Capture the cell that displays the provided text and extract its [X, Y] central coordinate. 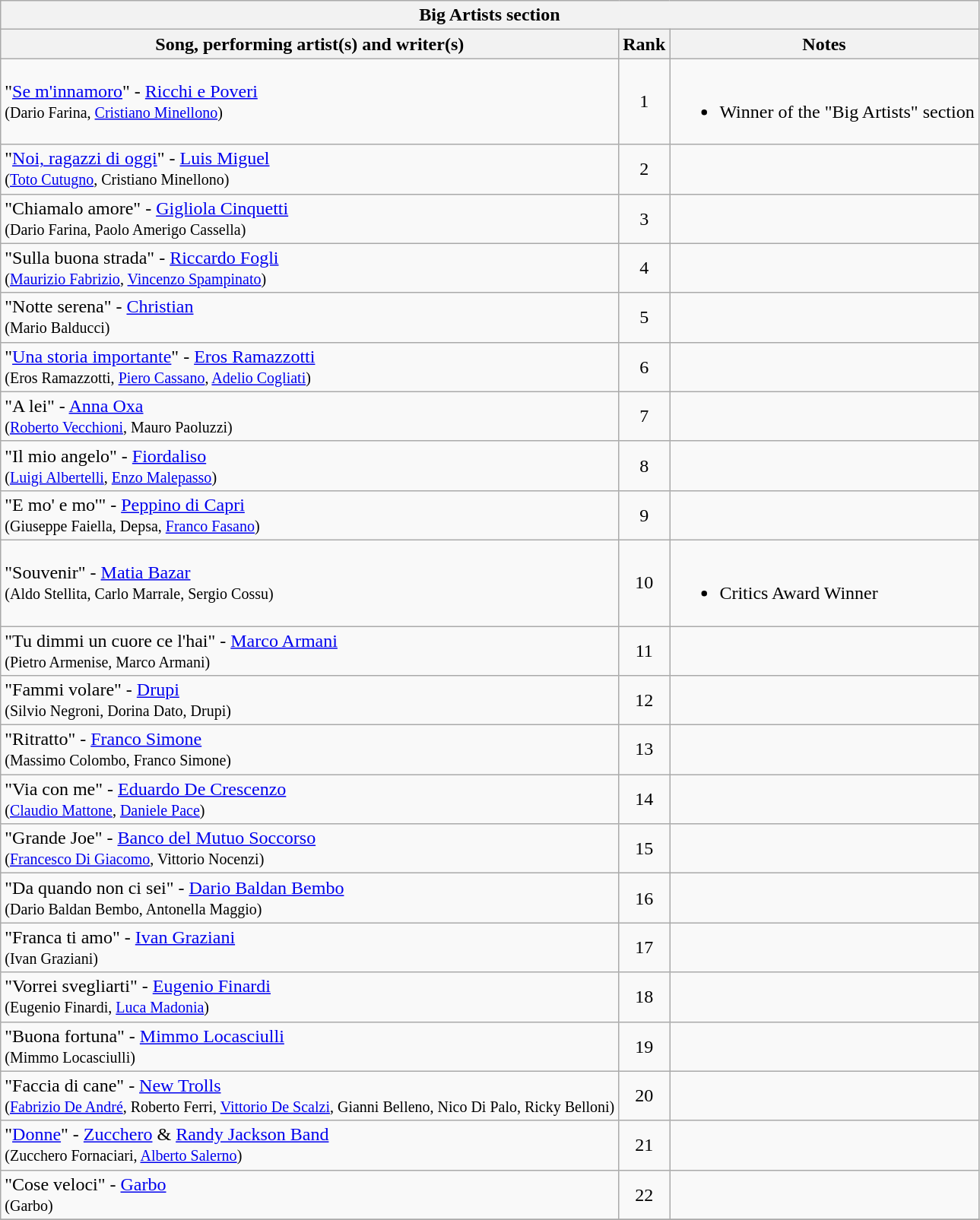
"Faccia di cane" - New Trolls(Fabrizio De André, Roberto Ferri, Vittorio De Scalzi, Gianni Belleno, Nico Di Palo, Ricky Belloni) [310, 1096]
Big Artists section [490, 15]
"Notte serena" - Christian (Mario Balducci) [310, 318]
20 [645, 1096]
Critics Award Winner [824, 582]
7 [645, 417]
Notes [824, 44]
12 [645, 701]
10 [645, 582]
11 [645, 651]
"Il mio angelo" - Fiordaliso(Luigi Albertelli, Enzo Malepasso) [310, 465]
"Noi, ragazzi di oggi" - Luis Miguel(Toto Cutugno, Cristiano Minellono) [310, 169]
"Sulla buona strada" - Riccardo Fogli (Maurizio Fabrizio, Vincenzo Spampinato) [310, 268]
17 [645, 947]
"Tu dimmi un cuore ce l'hai" - Marco Armani (Pietro Armenise, Marco Armani) [310, 651]
4 [645, 268]
1 [645, 102]
"Fammi volare" - Drupi (Silvio Negroni, Dorina Dato, Drupi) [310, 701]
"Una storia importante" - Eros Ramazzotti (Eros Ramazzotti, Piero Cassano, Adelio Cogliati) [310, 366]
21 [645, 1145]
15 [645, 848]
"Donne" - Zucchero & Randy Jackson Band (Zucchero Fornaciari, Alberto Salerno) [310, 1145]
19 [645, 1046]
"Se m'innamoro" - Ricchi e Poveri (Dario Farina, Cristiano Minellono) [310, 102]
22 [645, 1195]
"E mo' e mo'" - Peppino di Capri(Giuseppe Faiella, Depsa, Franco Fasano) [310, 515]
14 [645, 800]
16 [645, 898]
"A lei" - Anna Oxa (Roberto Vecchioni, Mauro Paoluzzi) [310, 417]
8 [645, 465]
"Ritratto" - Franco Simone (Massimo Colombo, Franco Simone) [310, 749]
13 [645, 749]
"Buona fortuna" - Mimmo Locasciulli (Mimmo Locasciulli) [310, 1046]
"Via con me" - Eduardo De Crescenzo(Claudio Mattone, Daniele Pace) [310, 800]
Winner of the "Big Artists" section [824, 102]
6 [645, 366]
"Cose veloci" - Garbo (Garbo) [310, 1195]
18 [645, 997]
3 [645, 219]
"Franca ti amo" - Ivan Graziani (Ivan Graziani) [310, 947]
"Chiamalo amore" - Gigliola Cinquetti(Dario Farina, Paolo Amerigo Cassella) [310, 219]
"Vorrei svegliarti" - Eugenio Finardi (Eugenio Finardi, Luca Madonia) [310, 997]
"Grande Joe" - Banco del Mutuo Soccorso (Francesco Di Giacomo, Vittorio Nocenzi) [310, 848]
9 [645, 515]
5 [645, 318]
Song, performing artist(s) and writer(s) [310, 44]
2 [645, 169]
"Souvenir" - Matia Bazar(Aldo Stellita, Carlo Marrale, Sergio Cossu) [310, 582]
"Da quando non ci sei" - Dario Baldan Bembo(Dario Baldan Bembo, Antonella Maggio) [310, 898]
Rank [645, 44]
